Find where the given text appears and provide that cell's center as [X, Y] coordinate. 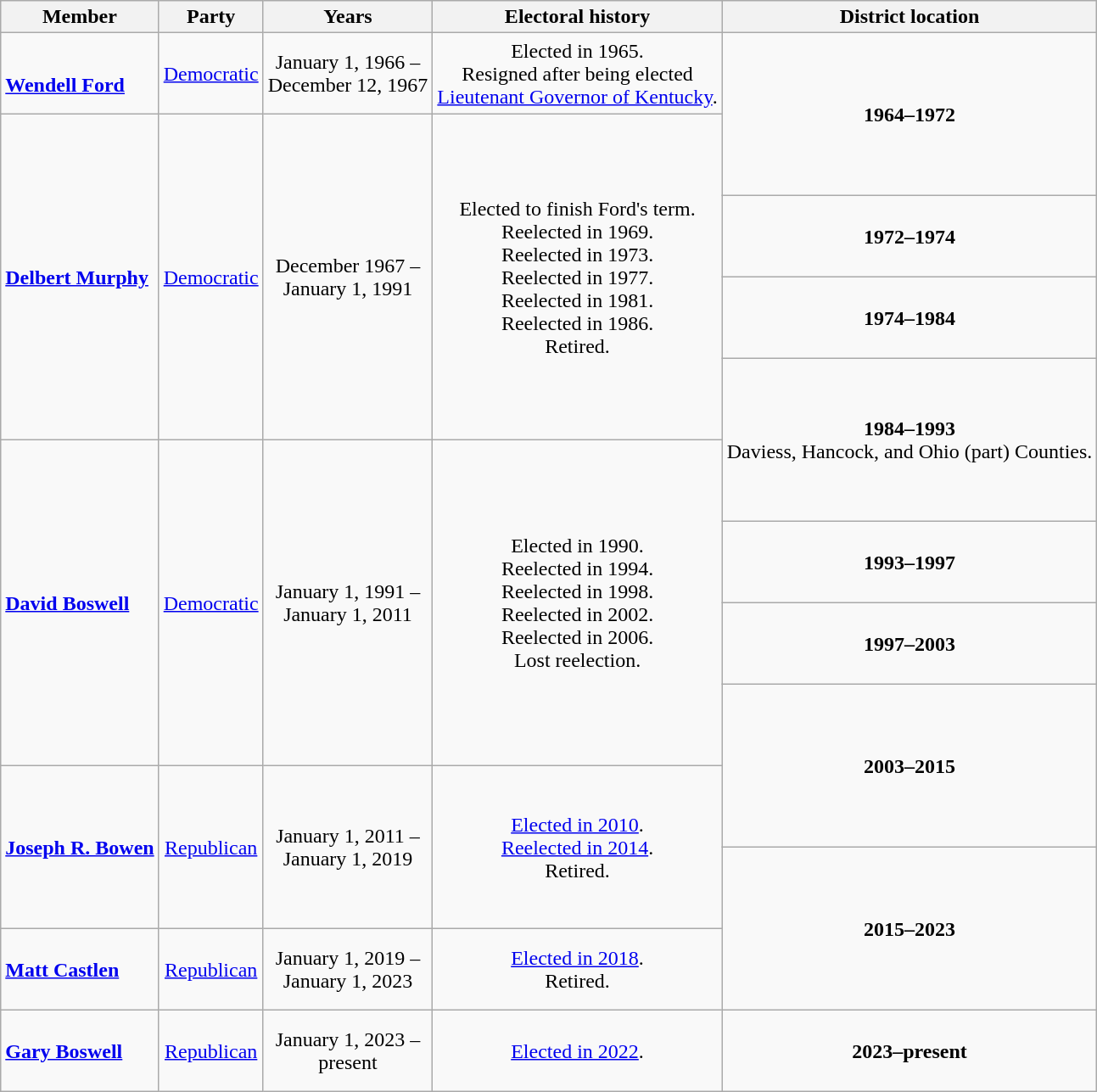
Electoral history [577, 17]
1974–1984 [910, 318]
Delbert Murphy [80, 277]
Joseph R. Bowen [80, 848]
1972–1974 [910, 237]
Party [210, 17]
January 1, 2019 –January 1, 2023 [348, 970]
January 1, 2011 –January 1, 2019 [348, 848]
Wendell Ford [80, 74]
January 1, 2023 –present [348, 1051]
1984–1993Daviess, Hancock, and Ohio (part) Counties. [910, 440]
1964–1972 [910, 115]
1997–2003 [910, 644]
Elected in 2010.Reelected in 2014.Retired. [577, 848]
David Boswell [80, 603]
Years [348, 17]
Elected in 2018.Retired. [577, 970]
December 1967 –January 1, 1991 [348, 277]
Elected to finish Ford's term.Reelected in 1969.Reelected in 1973.Reelected in 1977.Reelected in 1981.Reelected in 1986.Retired. [577, 277]
Gary Boswell [80, 1051]
Elected in 1965.Resigned after being electedLieutenant Governor of Kentucky. [577, 74]
Elected in 1990.Reelected in 1994.Reelected in 1998.Reelected in 2002.Reelected in 2006.Lost reelection. [577, 603]
2015–2023 [910, 929]
Matt Castlen [80, 970]
January 1, 1991 –January 1, 2011 [348, 603]
2003–2015 [910, 766]
Member [80, 17]
1993–1997 [910, 563]
January 1, 1966 –December 12, 1967 [348, 74]
2023–present [910, 1051]
District location [910, 17]
Elected in 2022. [577, 1051]
